For the text-containing cell, return its midpoint in [x, y] coordinate format. 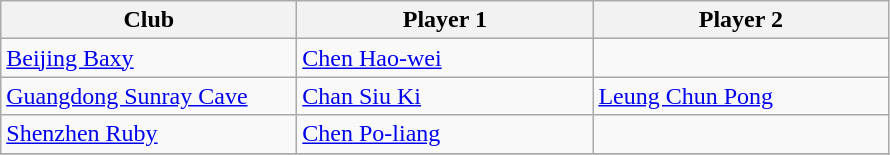
Chan Siu Ki [445, 96]
Player 1 [445, 20]
Leung Chun Pong [741, 96]
Chen Po-liang [445, 134]
Chen Hao-wei [445, 58]
Guangdong Sunray Cave [149, 96]
Club [149, 20]
Shenzhen Ruby [149, 134]
Beijing Baxy [149, 58]
Player 2 [741, 20]
